Search for the cell housing the specified text and yield its [x, y] center coordinate. 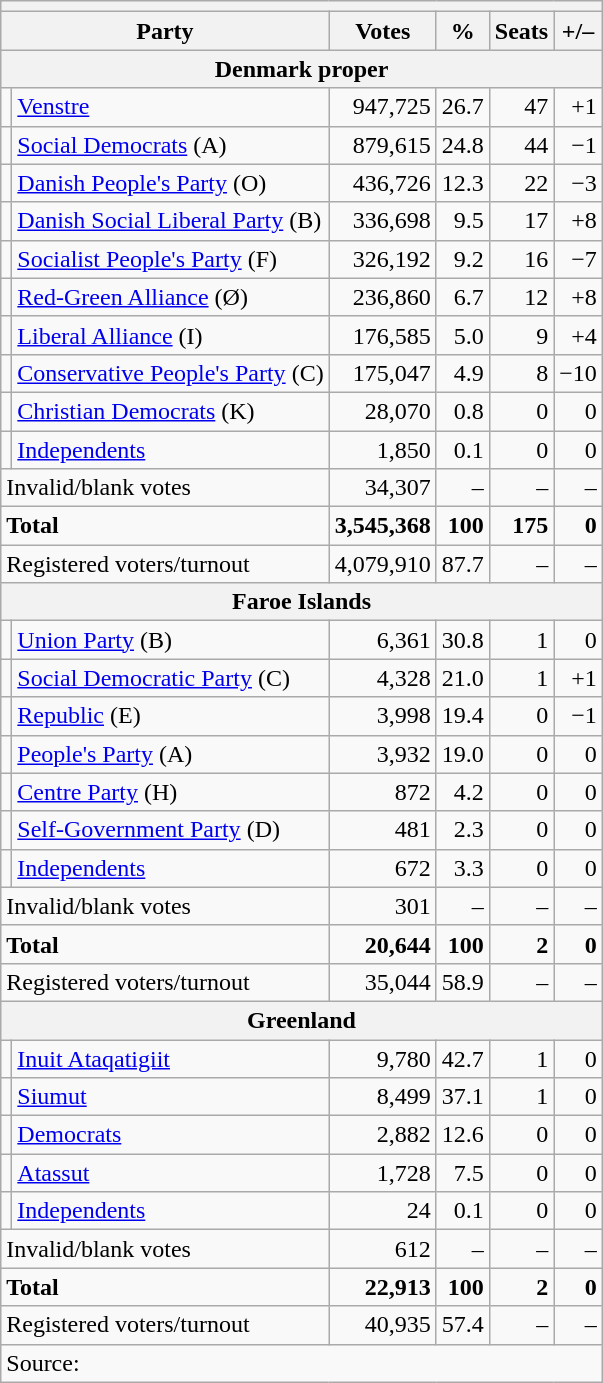
326,192 [382, 259]
612 [382, 1249]
7.5 [462, 1173]
42.7 [462, 1059]
Seats [521, 31]
9.2 [462, 259]
1,850 [382, 449]
−10 [578, 373]
35,044 [382, 982]
12.6 [462, 1135]
Social Democratic Party (C) [170, 678]
175 [521, 526]
879,615 [382, 145]
Siumut [170, 1097]
47 [521, 107]
30.8 [462, 640]
20,644 [382, 944]
40,935 [382, 1325]
Greenland [302, 1020]
4,079,910 [382, 564]
9 [521, 335]
87.7 [462, 564]
19.4 [462, 716]
9.5 [462, 221]
3.3 [462, 868]
8,499 [382, 1097]
Democrats [170, 1135]
44 [521, 145]
Votes [382, 31]
16 [521, 259]
Venstre [170, 107]
176,585 [382, 335]
Danish Social Liberal Party (B) [170, 221]
672 [382, 868]
1,728 [382, 1173]
8 [521, 373]
24.8 [462, 145]
5.0 [462, 335]
4,328 [382, 678]
28,070 [382, 411]
3,998 [382, 716]
Union Party (B) [170, 640]
2.3 [462, 830]
175,047 [382, 373]
57.4 [462, 1325]
22,913 [382, 1287]
236,860 [382, 297]
3,545,368 [382, 526]
26.7 [462, 107]
Inuit Ataqatigiit [170, 1059]
22 [521, 183]
336,698 [382, 221]
21.0 [462, 678]
301 [382, 906]
Republic (E) [170, 716]
0.8 [462, 411]
Centre Party (H) [170, 792]
947,725 [382, 107]
9,780 [382, 1059]
−3 [578, 183]
Social Democrats (A) [170, 145]
−7 [578, 259]
Red-Green Alliance (Ø) [170, 297]
12.3 [462, 183]
Faroe Islands [302, 602]
2,882 [382, 1135]
Conservative People's Party (C) [170, 373]
Source: [302, 1363]
+4 [578, 335]
6,361 [382, 640]
4.9 [462, 373]
Party [165, 31]
436,726 [382, 183]
12 [521, 297]
3,932 [382, 754]
34,307 [382, 488]
% [462, 31]
Socialist People's Party (F) [170, 259]
Denmark proper [302, 69]
Danish People's Party (O) [170, 183]
People's Party (A) [170, 754]
Liberal Alliance (I) [170, 335]
58.9 [462, 982]
872 [382, 792]
Self-Government Party (D) [170, 830]
24 [382, 1211]
19.0 [462, 754]
6.7 [462, 297]
Christian Democrats (K) [170, 411]
37.1 [462, 1097]
+/– [578, 31]
Atassut [170, 1173]
17 [521, 221]
4.2 [462, 792]
481 [382, 830]
